Output the (x, y) coordinate of the center of the cell containing the given text.  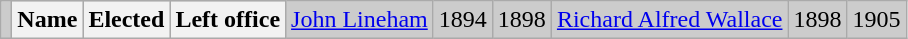
1894 (462, 20)
1905 (876, 20)
Elected (126, 20)
John Lineham (360, 20)
Left office (228, 20)
Name (48, 20)
Richard Alfred Wallace (670, 20)
